Return [X, Y] of the center of cell containing provided text 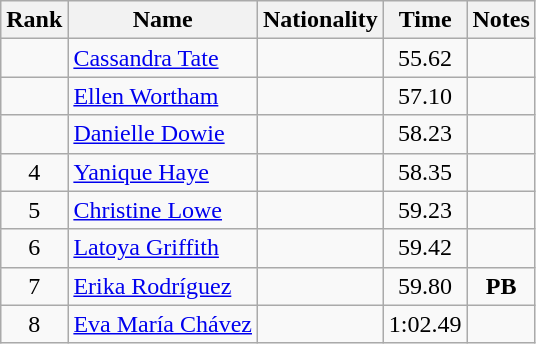
59.80 [425, 286]
5 [34, 210]
Cassandra Tate [163, 58]
Yanique Haye [163, 172]
7 [34, 286]
1:02.49 [425, 324]
Latoya Griffith [163, 248]
58.23 [425, 134]
58.35 [425, 172]
Ellen Wortham [163, 96]
57.10 [425, 96]
6 [34, 248]
Rank [34, 20]
55.62 [425, 58]
Notes [501, 20]
Christine Lowe [163, 210]
Time [425, 20]
59.42 [425, 248]
Name [163, 20]
Nationality [321, 20]
PB [501, 286]
Danielle Dowie [163, 134]
59.23 [425, 210]
8 [34, 324]
Eva María Chávez [163, 324]
4 [34, 172]
Erika Rodríguez [163, 286]
